Locate the cell with the specified text and output its (x, y) center coordinate. 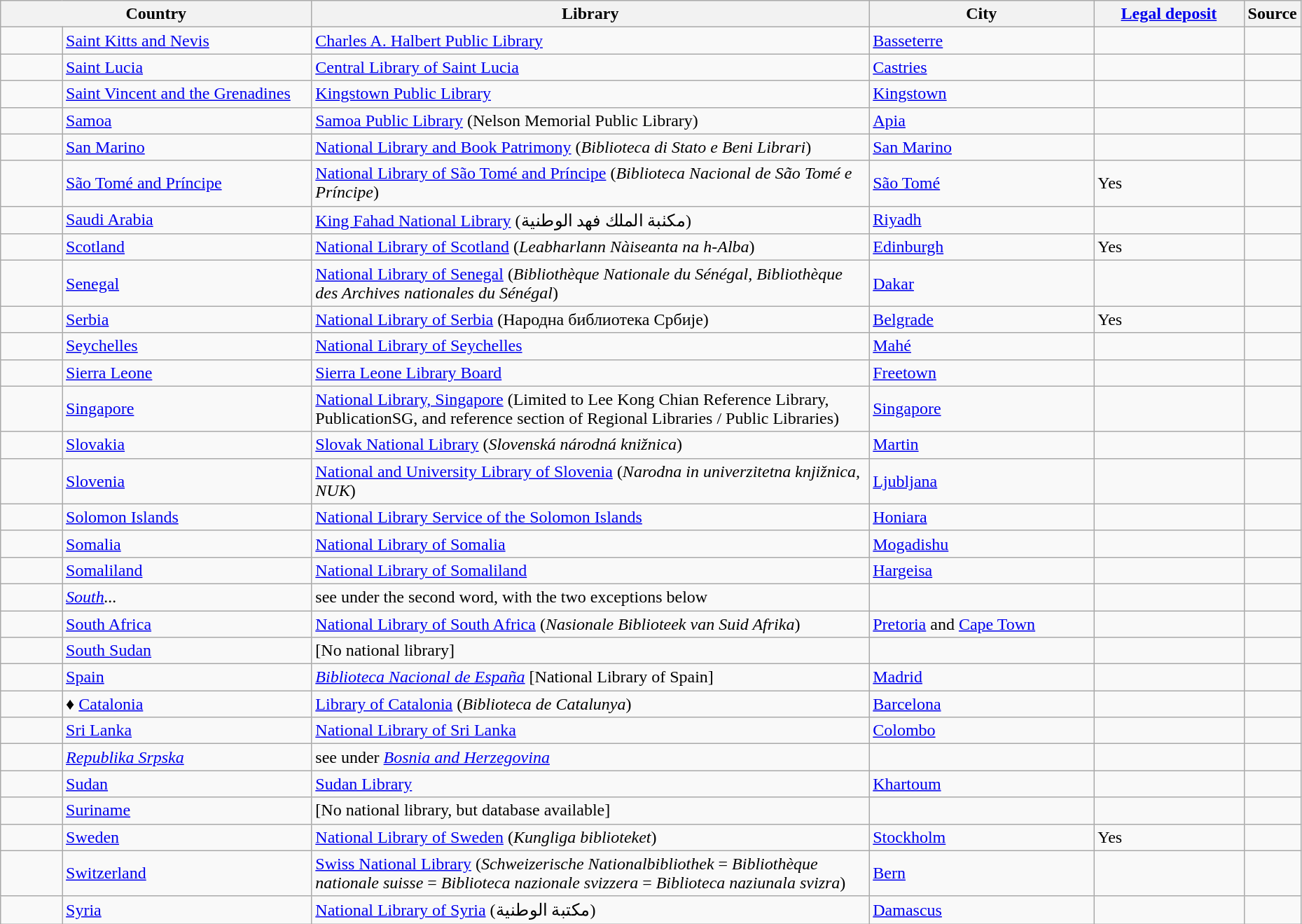
Kingstown Public Library (590, 94)
Sri Lanka (187, 731)
Sudan Library (590, 784)
Stockholm (982, 837)
National Library Service of the Solomon Islands (590, 517)
South Sudan (187, 651)
National Library of South Africa (Nasionale Biblioteek van Suid Afrika) (590, 624)
see under Bosnia and Herzegovina (590, 757)
Apia (982, 120)
Somaliland (187, 570)
Suriname (187, 811)
Solomon Islands (187, 517)
National Library of Serbia (Народна библиотека Србије) (590, 319)
[No national library, but database available] (590, 811)
Barcelona (982, 704)
Republika Srpska (187, 757)
Serbia (187, 319)
National Library of Scotland (Leabharlann Nàiseanta na h-Alba) (590, 247)
Slovakia (187, 445)
Charles A. Halbert Public Library (590, 41)
see under the second word, with the two exceptions below (590, 597)
Spain (187, 677)
National Library of Syria (مكتبة الوطنية) (590, 910)
Saudi Arabia (187, 220)
Riyadh (982, 220)
City (982, 14)
Saint Vincent and the Grenadines (187, 94)
Syria (187, 910)
Senegal (187, 283)
National Library of São Tomé and Príncipe (Biblioteca Nacional de São Tomé e Príncipe) (590, 184)
Sudan (187, 784)
Slovak National Library (Slovenská národná knižnica) (590, 445)
Sierra Leone Library Board (590, 373)
Mahé (982, 346)
National Library of Somaliland (590, 570)
Colombo (982, 731)
Slovenia (187, 481)
Legal deposit (1169, 14)
♦ Catalonia (187, 704)
National Library of Sweden (Kungliga biblioteket) (590, 837)
Edinburgh (982, 247)
Saint Lucia (187, 67)
Library (590, 14)
Saint Kitts and Nevis (187, 41)
Sweden (187, 837)
National Library and Book Patrimony (Biblioteca di Stato e Beni Librari) (590, 147)
South... (187, 597)
National and University Library of Slovenia (Narodna in univerzitetna knjižnica, NUK) (590, 481)
Honiara (982, 517)
[No national library] (590, 651)
Martin (982, 445)
Belgrade (982, 319)
National Library of Sri Lanka (590, 731)
Country (156, 14)
São Tomé and Príncipe (187, 184)
São Tomé (982, 184)
Seychelles (187, 346)
Damascus (982, 910)
Madrid (982, 677)
South Africa (187, 624)
Bern (982, 873)
Samoa (187, 120)
Castries (982, 67)
Kingstown (982, 94)
Pretoria and Cape Town (982, 624)
Library of Catalonia (Biblioteca de Catalunya) (590, 704)
National Library of Somalia (590, 544)
Freetown (982, 373)
King Fahad National Library (مكٺبة الملك فهد الوطنية) (590, 220)
Switzerland (187, 873)
Sierra Leone (187, 373)
Samoa Public Library (Nelson Memorial Public Library) (590, 120)
Scotland (187, 247)
Source (1272, 14)
National Library of Seychelles (590, 346)
Dakar (982, 283)
Somalia (187, 544)
Mogadishu (982, 544)
Khartoum (982, 784)
Ljubljana (982, 481)
Biblioteca Nacional de España [National Library of Spain] (590, 677)
Central Library of Saint Lucia (590, 67)
Basseterre (982, 41)
Hargeisa (982, 570)
National Library of Senegal (Bibliothèque Nationale du Sénégal, Bibliothèque des Archives nationales du Sénégal) (590, 283)
